Detect which cell encompasses the target text, then output its [X, Y] center coordinate. 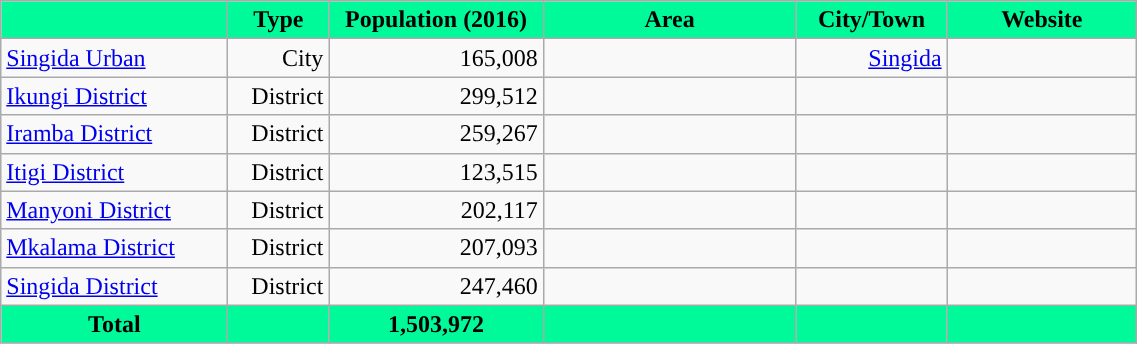
123,515 [436, 172]
Ikungi District [114, 96]
Iramba District [114, 134]
City/Town [872, 20]
165,008 [436, 58]
299,512 [436, 96]
207,093 [436, 248]
259,267 [436, 134]
Itigi District [114, 172]
Mkalama District [114, 248]
Manyoni District [114, 210]
Type [278, 20]
Singida [872, 58]
Singida District [114, 286]
202,117 [436, 210]
Area [669, 20]
Singida Urban [114, 58]
247,460 [436, 286]
Website [1042, 20]
1,503,972 [436, 324]
City [278, 58]
Population (2016) [436, 20]
Total [114, 324]
